Detect which cell encompasses the target text, then output its [X, Y] center coordinate. 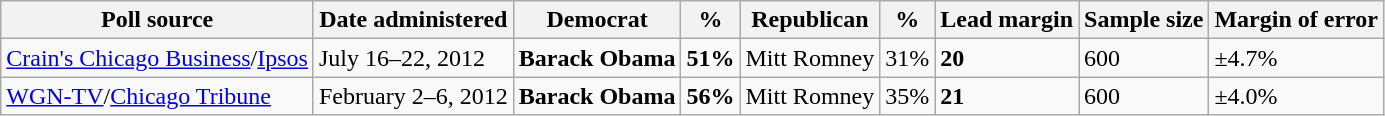
35% [908, 96]
Poll source [158, 20]
31% [908, 58]
July 16–22, 2012 [413, 58]
Democrat [597, 20]
±4.7% [1296, 58]
WGN-TV/Chicago Tribune [158, 96]
Date administered [413, 20]
56% [710, 96]
February 2–6, 2012 [413, 96]
20 [1007, 58]
Crain's Chicago Business/Ipsos [158, 58]
21 [1007, 96]
±4.0% [1296, 96]
Sample size [1144, 20]
Lead margin [1007, 20]
Republican [810, 20]
51% [710, 58]
Margin of error [1296, 20]
